Provide the [x, y] coordinate of the cell's center where the given text is located.  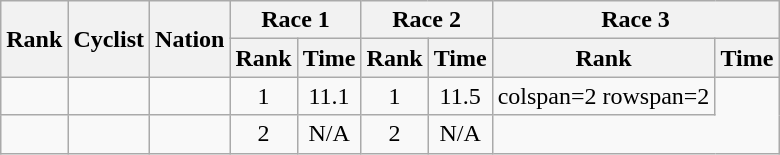
11.1 [329, 96]
Nation [190, 39]
Race 3 [636, 20]
11.5 [460, 96]
Race 2 [426, 20]
Race 1 [296, 20]
colspan=2 rowspan=2 [604, 96]
Cyclist [109, 39]
